Return (X, Y) of the center of cell containing provided text 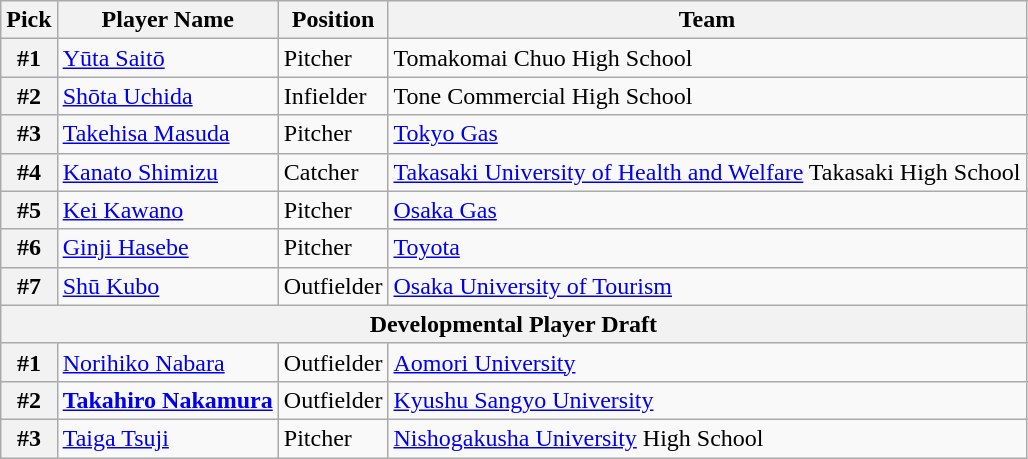
Tone Commercial High School (707, 96)
Player Name (168, 20)
Team (707, 20)
#4 (29, 172)
#7 (29, 286)
Kyushu Sangyo University (707, 400)
Kei Kawano (168, 210)
Catcher (333, 172)
Toyota (707, 248)
Nishogakusha University High School (707, 438)
Position (333, 20)
#5 (29, 210)
Tokyo Gas (707, 134)
Takahiro Nakamura (168, 400)
Kanato Shimizu (168, 172)
Developmental Player Draft (514, 324)
Aomori University (707, 362)
Shōta Uchida (168, 96)
Shū Kubo (168, 286)
Yūta Saitō (168, 58)
Takehisa Masuda (168, 134)
Norihiko Nabara (168, 362)
Osaka University of Tourism (707, 286)
Pick (29, 20)
Osaka Gas (707, 210)
Taiga Tsuji (168, 438)
#6 (29, 248)
Infielder (333, 96)
Ginji Hasebe (168, 248)
Takasaki University of Health and Welfare Takasaki High School (707, 172)
Tomakomai Chuo High School (707, 58)
